Identify which cell holds the provided text, then report its [x, y] central coordinate. 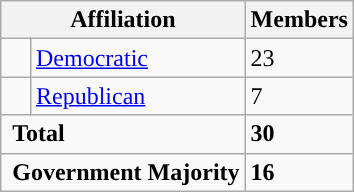
Affiliation [123, 20]
Total [123, 134]
16 [299, 172]
23 [299, 58]
Democratic [138, 58]
30 [299, 134]
7 [299, 96]
Government Majority [123, 172]
Members [299, 20]
Republican [138, 96]
